Identify which cell holds the provided text, then report its (X, Y) central coordinate. 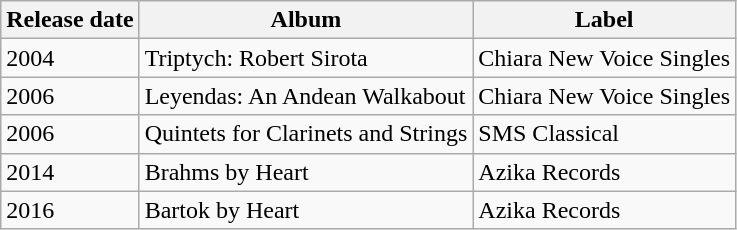
Label (604, 20)
Brahms by Heart (306, 172)
Album (306, 20)
Leyendas: An Andean Walkabout (306, 96)
Quintets for Clarinets and Strings (306, 134)
Release date (70, 20)
Triptych: Robert Sirota (306, 58)
2004 (70, 58)
SMS Classical (604, 134)
2016 (70, 210)
2014 (70, 172)
Bartok by Heart (306, 210)
